Determine the [X, Y] coordinate at the center of the cell enclosing the given text.  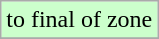
to final of zone [80, 20]
